Provide the [X, Y] coordinate of the cell's center where the given text is located.  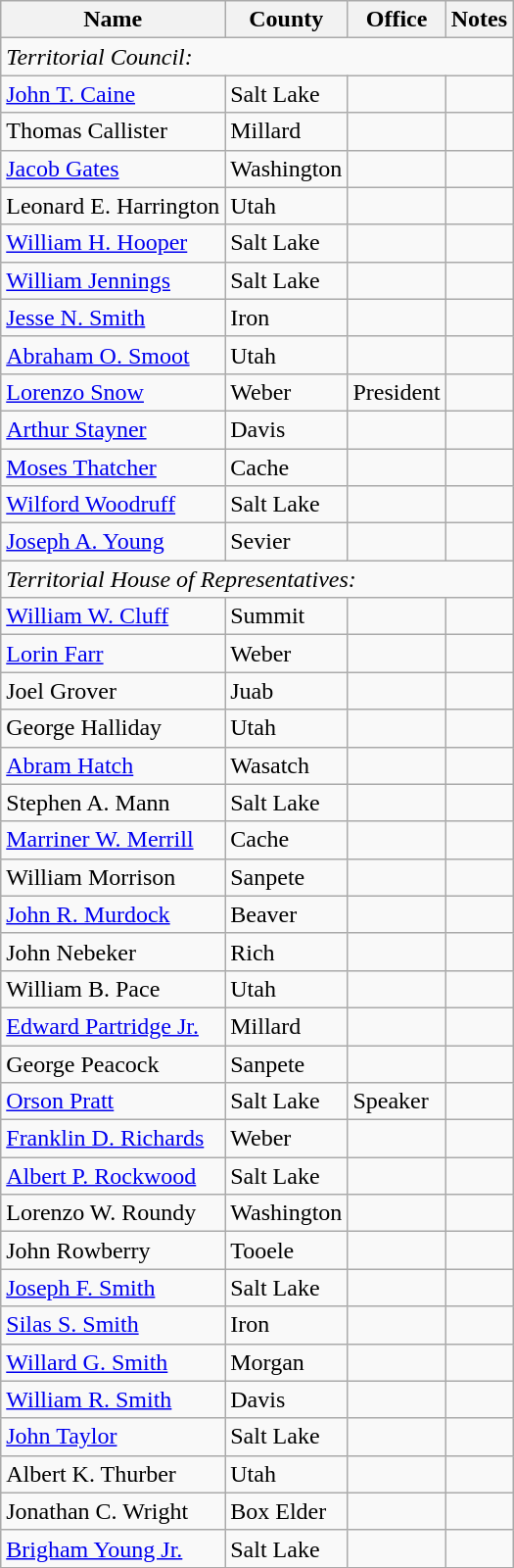
Albert P. Rockwood [114, 1176]
John Taylor [114, 1437]
Jacob Gates [114, 169]
Notes [479, 20]
Willard G. Smith [114, 1362]
County [286, 20]
Marriner W. Merrill [114, 840]
Abram Hatch [114, 765]
William R. Smith [114, 1399]
Name [114, 20]
Brigham Young Jr. [114, 1548]
President [397, 392]
Morgan [286, 1362]
Arthur Stayner [114, 429]
Albert K. Thurber [114, 1474]
Sevier [286, 542]
Territorial Council: [257, 57]
John R. Murdock [114, 914]
Joseph A. Young [114, 542]
Joseph F. Smith [114, 1288]
Wilford Woodruff [114, 505]
Office [397, 20]
William Jennings [114, 280]
William Morrison [114, 877]
William B. Pace [114, 989]
Lorenzo Snow [114, 392]
Box Elder [286, 1511]
William H. Hooper [114, 243]
Jesse N. Smith [114, 318]
Beaver [286, 914]
Orson Pratt [114, 1102]
Leonard E. Harrington [114, 206]
Jonathan C. Wright [114, 1511]
John Rowberry [114, 1250]
Edward Partridge Jr. [114, 1026]
Wasatch [286, 765]
Rich [286, 952]
John T. Caine [114, 94]
Joel Grover [114, 691]
Juab [286, 691]
Tooele [286, 1250]
Summit [286, 616]
Thomas Callister [114, 131]
Silas S. Smith [114, 1325]
William W. Cluff [114, 616]
John Nebeker [114, 952]
Speaker [397, 1102]
Moses Thatcher [114, 467]
Territorial House of Representatives: [257, 579]
Stephen A. Mann [114, 803]
George Halliday [114, 728]
Franklin D. Richards [114, 1139]
George Peacock [114, 1063]
Lorin Farr [114, 654]
Abraham O. Smoot [114, 355]
Lorenzo W. Roundy [114, 1213]
